Extract the (x, y) coordinate from the center of the cell holding the provided text.  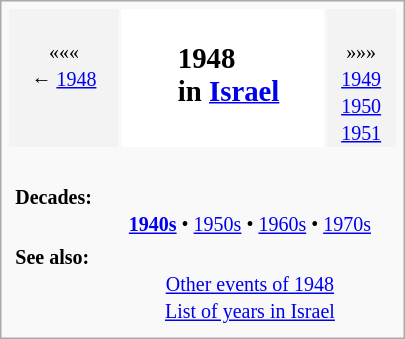
Decades: 1940s • 1950s • 1960s • 1970s See also: Other events of 1948List of years in Israel (202, 240)
«««← 1948 (64, 78)
Decades: (60, 210)
See also: (60, 284)
Other events of 1948List of years in Israel (250, 284)
1940s • 1950s • 1960s • 1970s (250, 210)
»»»194919501951 (362, 78)
